Search for the cell housing the specified text and yield its [x, y] center coordinate. 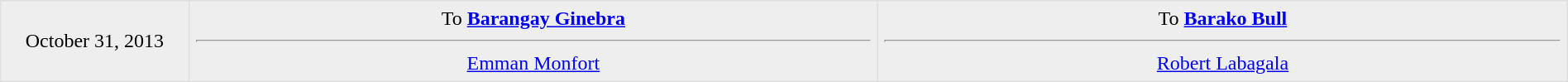
To Barako BullRobert Labagala [1223, 41]
To Barangay GinebraEmman Monfort [533, 41]
October 31, 2013 [94, 41]
